Provide the [X, Y] coordinate of the cell's center where the given text is located.  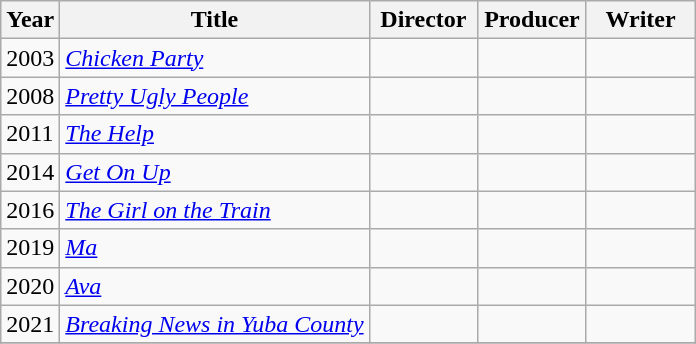
2014 [30, 172]
Year [30, 20]
The Help [214, 134]
2011 [30, 134]
Pretty Ugly People [214, 96]
Writer [640, 20]
2020 [30, 286]
Title [214, 20]
2008 [30, 96]
Producer [532, 20]
Director [424, 20]
Breaking News in Yuba County [214, 324]
2021 [30, 324]
2016 [30, 210]
2003 [30, 58]
Chicken Party [214, 58]
The Girl on the Train [214, 210]
Get On Up [214, 172]
Ava [214, 286]
2019 [30, 248]
Ma [214, 248]
